For the text-containing cell, return its midpoint in [X, Y] coordinate format. 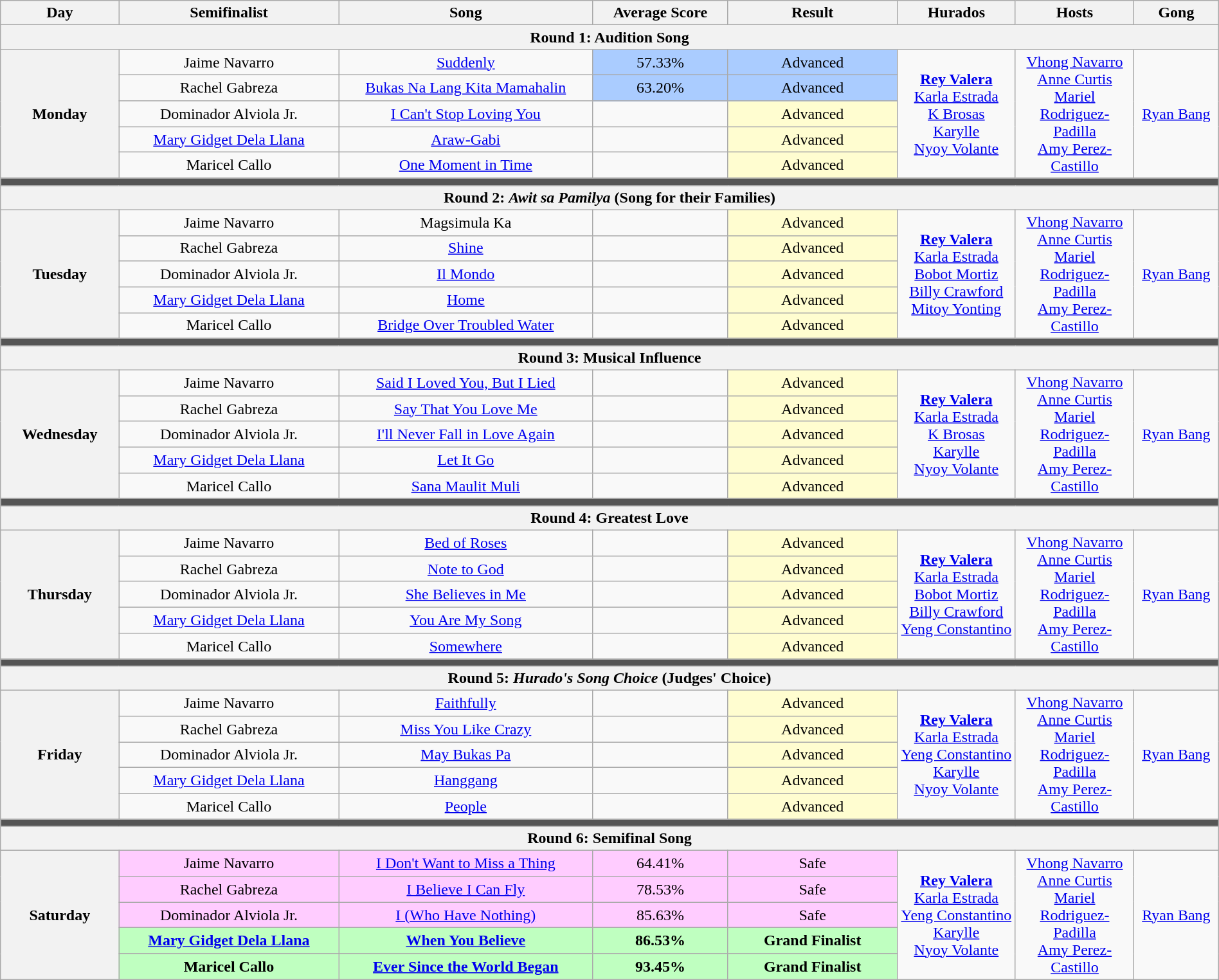
Rey ValeraKarla EstradaBobot MortizBilly CrawfordMitoy Yonting [956, 274]
Wednesday [60, 434]
Hurados [956, 13]
57.33% [660, 62]
Round 3: Musical Influence [609, 358]
Bed of Roses [465, 543]
Saturday [60, 915]
93.45% [660, 966]
Round 1: Audition Song [609, 37]
Round 5: Hurado's Song Choice (Judges' Choice) [609, 678]
May Bukas Pa [465, 755]
You Are My Song [465, 620]
Note to God [465, 568]
Hosts [1074, 13]
Friday [60, 755]
I'll Never Fall in Love Again [465, 434]
Miss You Like Crazy [465, 729]
Shine [465, 248]
Thursday [60, 594]
Say That You Love Me [465, 408]
When You Believe [465, 941]
Song [465, 13]
64.41% [660, 864]
85.63% [660, 915]
Day [60, 13]
Round 6: Semifinal Song [609, 839]
I (Who Have Nothing) [465, 915]
Monday [60, 114]
Average Score [660, 13]
78.53% [660, 889]
Faithfully [465, 703]
I Believe I Can Fly [465, 889]
I Can't Stop Loving You [465, 114]
Gong [1177, 13]
Suddenly [465, 62]
One Moment in Time [465, 165]
People [465, 806]
Ever Since the World Began [465, 966]
Magsimula Ka [465, 222]
Home [465, 300]
Bridge Over Troubled Water [465, 325]
She Believes in Me [465, 594]
Sana Maulit Muli [465, 485]
Somewhere [465, 646]
86.53% [660, 941]
Semifinalist [229, 13]
Araw-Gabi [465, 140]
Result [813, 13]
Round 4: Greatest Love [609, 518]
63.20% [660, 88]
Il Mondo [465, 274]
Hanggang [465, 781]
Bukas Na Lang Kita Mamahalin [465, 88]
I Don't Want to Miss a Thing [465, 864]
Round 2: Awit sa Pamilya (Song for their Families) [609, 197]
Said I Loved You, But I Lied [465, 383]
Let It Go [465, 460]
Rey ValeraKarla EstradaBobot MortizBilly CrawfordYeng Constantino [956, 594]
Tuesday [60, 274]
